Capture the cell that displays the provided text and extract its (X, Y) central coordinate. 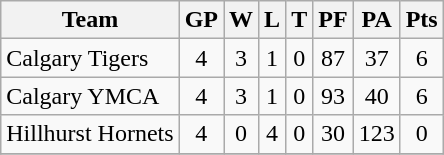
93 (333, 96)
40 (376, 96)
W (242, 20)
Hillhurst Hornets (90, 134)
123 (376, 134)
37 (376, 58)
L (272, 20)
GP (201, 20)
Pts (422, 20)
PA (376, 20)
87 (333, 58)
PF (333, 20)
Calgary Tigers (90, 58)
T (300, 20)
30 (333, 134)
Calgary YMCA (90, 96)
Team (90, 20)
